Provide the [X, Y] coordinate of the cell's center where the given text is located.  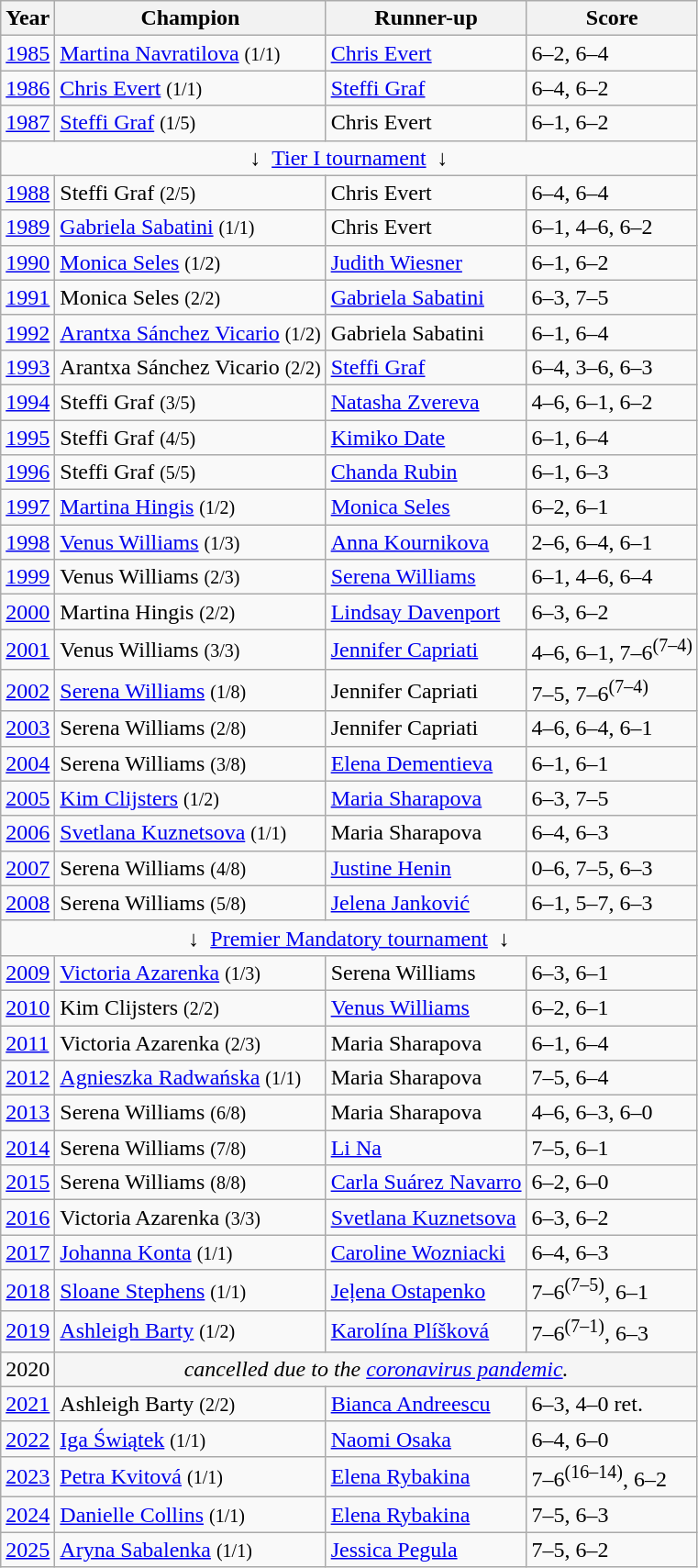
2021 [28, 1404]
Chris Evert (1/1) [191, 88]
Serena Williams (1/8) [191, 690]
Serena Williams (8/8) [191, 1183]
2013 [28, 1113]
2–6, 6–4, 6–1 [612, 542]
2020 [28, 1369]
1990 [28, 262]
Lindsay Davenport [426, 612]
Victoria Azarenka (1/3) [191, 973]
1997 [28, 507]
1998 [28, 542]
6–4, 6–4 [612, 193]
Serena Williams (6/8) [191, 1113]
4–6, 6–4, 6–1 [612, 728]
2001 [28, 650]
4–6, 6–3, 6–0 [612, 1113]
6–1, 4–6, 6–4 [612, 577]
Jelena Janković [426, 903]
Venus Williams (3/3) [191, 650]
Serena Williams (7/8) [191, 1148]
Kim Clijsters (1/2) [191, 798]
7–5, 7–6(7–4) [612, 690]
↓ Tier I tournament ↓ [349, 158]
6–3, 6–1 [612, 973]
Monica Seles (2/2) [191, 297]
Elena Dementieva [426, 763]
2008 [28, 903]
Venus Williams [426, 1007]
Score [612, 18]
4–6, 6–1, 7–6(7–4) [612, 650]
2011 [28, 1043]
Serena Williams (4/8) [191, 868]
2018 [28, 1290]
Caroline Wozniacki [426, 1252]
2004 [28, 763]
Serena Williams (3/8) [191, 763]
Gabriela Sabatini (1/1) [191, 228]
1994 [28, 402]
2010 [28, 1007]
Steffi Graf (5/5) [191, 473]
2005 [28, 798]
2017 [28, 1252]
↓ Premier Mandatory tournament ↓ [349, 938]
Year [28, 18]
1992 [28, 332]
7–6(16–14), 6–2 [612, 1477]
6–2, 6–0 [612, 1183]
Anna Kournikova [426, 542]
Li Na [426, 1148]
Champion [191, 18]
2015 [28, 1183]
Victoria Azarenka (2/3) [191, 1043]
7–5, 6–3 [612, 1515]
Venus Williams (1/3) [191, 542]
Naomi Osaka [426, 1439]
Kim Clijsters (2/2) [191, 1007]
Ashleigh Barty (2/2) [191, 1404]
1999 [28, 577]
Arantxa Sánchez Vicario (1/2) [191, 332]
1987 [28, 123]
1988 [28, 193]
Bianca Andreescu [426, 1404]
6–3, 4–0 ret. [612, 1404]
Justine Henin [426, 868]
1995 [28, 438]
cancelled due to the coronavirus pandemic. [376, 1369]
Aryna Sabalenka (1/1) [191, 1550]
Ashleigh Barty (1/2) [191, 1332]
6–1, 6–3 [612, 473]
Serena Williams (5/8) [191, 903]
1986 [28, 88]
0–6, 7–5, 6–3 [612, 868]
2012 [28, 1078]
7–5, 6–2 [612, 1550]
2022 [28, 1439]
2003 [28, 728]
2024 [28, 1515]
Steffi Graf (3/5) [191, 402]
Victoria Azarenka (3/3) [191, 1218]
2007 [28, 868]
Jeļena Ostapenko [426, 1290]
Danielle Collins (1/1) [191, 1515]
Sloane Stephens (1/1) [191, 1290]
2025 [28, 1550]
2014 [28, 1148]
2009 [28, 973]
Steffi Graf (2/5) [191, 193]
2023 [28, 1477]
1985 [28, 53]
Kimiko Date [426, 438]
6–2, 6–4 [612, 53]
6–1, 6–1 [612, 763]
Agnieszka Radwańska (1/1) [191, 1078]
Carla Suárez Navarro [426, 1183]
6–4, 6–0 [612, 1439]
1993 [28, 367]
Arantxa Sánchez Vicario (2/2) [191, 367]
7–6(7–1), 6–3 [612, 1332]
2000 [28, 612]
6–1, 5–7, 6–3 [612, 903]
7–5, 6–4 [612, 1078]
Petra Kvitová (1/1) [191, 1477]
Steffi Graf (4/5) [191, 438]
Monica Seles [426, 507]
7–6(7–5), 6–1 [612, 1290]
Martina Hingis (2/2) [191, 612]
6–4, 6–2 [612, 88]
2002 [28, 690]
6–4, 3–6, 6–3 [612, 367]
Steffi Graf (1/5) [191, 123]
1991 [28, 297]
2016 [28, 1218]
Natasha Zvereva [426, 402]
6–1, 4–6, 6–2 [612, 228]
Judith Wiesner [426, 262]
Monica Seles (1/2) [191, 262]
Martina Navratilova (1/1) [191, 53]
Martina Hingis (1/2) [191, 507]
4–6, 6–1, 6–2 [612, 402]
Svetlana Kuznetsova (1/1) [191, 833]
1996 [28, 473]
Venus Williams (2/3) [191, 577]
7–5, 6–1 [612, 1148]
Iga Świątek (1/1) [191, 1439]
Chanda Rubin [426, 473]
Johanna Konta (1/1) [191, 1252]
Svetlana Kuznetsova [426, 1218]
2019 [28, 1332]
2006 [28, 833]
Jessica Pegula [426, 1550]
Karolína Plíšková [426, 1332]
Runner-up [426, 18]
Serena Williams (2/8) [191, 728]
1989 [28, 228]
